Output the [X, Y] coordinate of the center of the cell containing the given text.  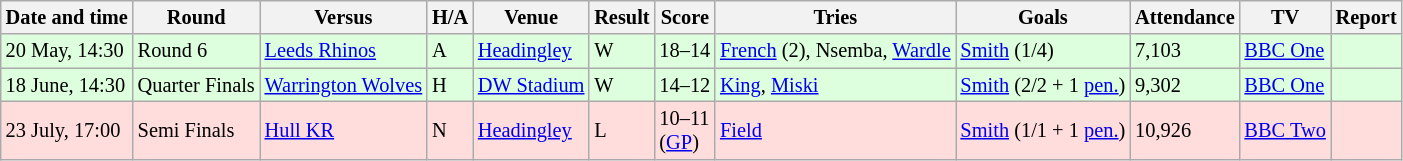
Tries [835, 17]
Goals [1044, 17]
TV [1286, 17]
20 May, 14:30 [67, 51]
Smith (1/1 + 1 pen.) [1044, 130]
23 July, 17:00 [67, 130]
Warrington Wolves [344, 85]
18–14 [684, 51]
A [450, 51]
King, Miski [835, 85]
French (2), Nsemba, Wardle [835, 51]
10,926 [1184, 130]
Field [835, 130]
Score [684, 17]
N [450, 130]
7,103 [1184, 51]
H [450, 85]
Leeds Rhinos [344, 51]
Hull KR [344, 130]
H/A [450, 17]
Venue [531, 17]
Quarter Finals [196, 85]
L [622, 130]
Attendance [1184, 17]
9,302 [1184, 85]
10–11(GP) [684, 130]
Versus [344, 17]
Date and time [67, 17]
Result [622, 17]
Round 6 [196, 51]
BBC Two [1286, 130]
Smith (2/2 + 1 pen.) [1044, 85]
14–12 [684, 85]
Smith (1/4) [1044, 51]
Round [196, 17]
Semi Finals [196, 130]
18 June, 14:30 [67, 85]
DW Stadium [531, 85]
Report [1366, 17]
